Provide the (X, Y) coordinate of the cell's center where the given text is located.  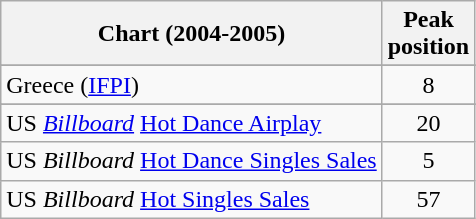
Chart (2004-2005) (192, 34)
20 (428, 123)
Peakposition (428, 34)
US Billboard Hot Dance Airplay (192, 123)
8 (428, 85)
US Billboard Hot Singles Sales (192, 199)
5 (428, 161)
Greece (IFPI) (192, 85)
57 (428, 199)
US Billboard Hot Dance Singles Sales (192, 161)
